Provide the (x, y) coordinate of the cell's center where the given text is located.  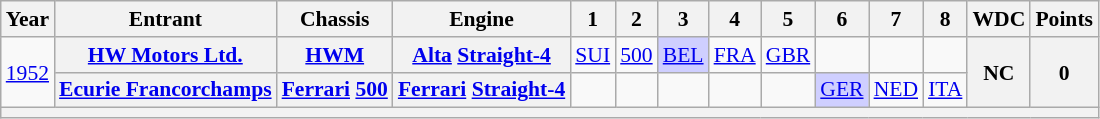
NED (896, 90)
FRA (735, 55)
Alta Straight-4 (482, 55)
ITA (945, 90)
Year (28, 19)
5 (788, 19)
NC (998, 72)
Ecurie Francorchamps (166, 90)
HWM (335, 55)
500 (636, 55)
SUI (592, 55)
WDC (998, 19)
3 (684, 19)
Ferrari 500 (335, 90)
GER (842, 90)
Engine (482, 19)
Entrant (166, 19)
0 (1064, 72)
Chassis (335, 19)
6 (842, 19)
1 (592, 19)
1952 (28, 72)
Ferrari Straight-4 (482, 90)
8 (945, 19)
Points (1064, 19)
HW Motors Ltd. (166, 55)
BEL (684, 55)
2 (636, 19)
7 (896, 19)
4 (735, 19)
GBR (788, 55)
